Detect which cell encompasses the target text, then output its (x, y) center coordinate. 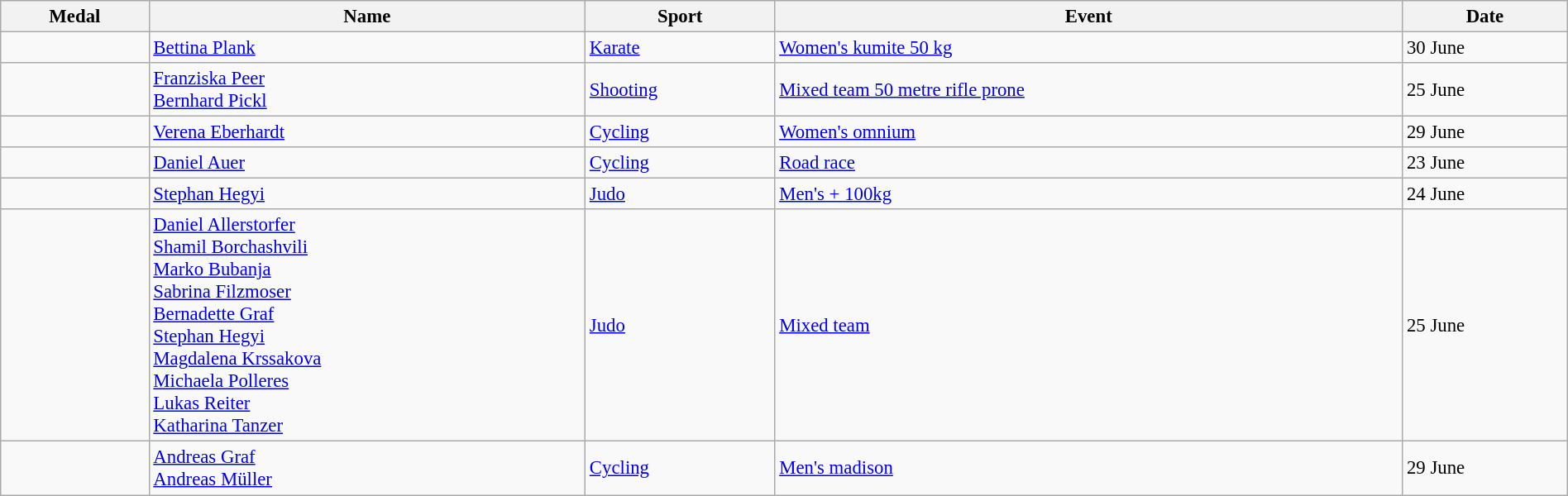
Shooting (680, 89)
Bettina Plank (367, 48)
Road race (1088, 163)
Daniel Auer (367, 163)
Event (1088, 17)
Karate (680, 48)
Mixed team (1088, 326)
Franziska PeerBernhard Pickl (367, 89)
Name (367, 17)
Men's madison (1088, 468)
Medal (74, 17)
Sport (680, 17)
Verena Eberhardt (367, 132)
Men's + 100kg (1088, 194)
Women's omnium (1088, 132)
24 June (1485, 194)
Women's kumite 50 kg (1088, 48)
Mixed team 50 metre rifle prone (1088, 89)
Andreas GrafAndreas Müller (367, 468)
30 June (1485, 48)
Date (1485, 17)
Stephan Hegyi (367, 194)
23 June (1485, 163)
